Capture the cell that displays the provided text and extract its [X, Y] central coordinate. 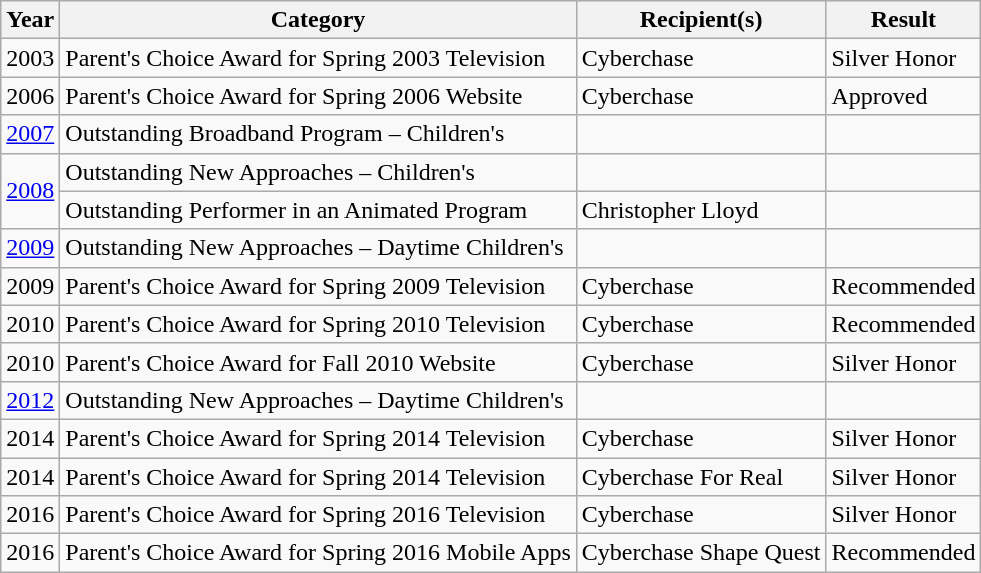
2007 [30, 134]
Cyberchase Shape Quest [701, 553]
Parent's Choice Award for Fall 2010 Website [318, 362]
Parent's Choice Award for Spring 2009 Television [318, 286]
Outstanding Performer in an Animated Program [318, 210]
Year [30, 20]
2006 [30, 96]
2008 [30, 191]
2003 [30, 58]
2012 [30, 400]
Outstanding New Approaches – Children's [318, 172]
Outstanding Broadband Program – Children's [318, 134]
Result [904, 20]
Parent's Choice Award for Spring 2010 Television [318, 324]
Category [318, 20]
Approved [904, 96]
Recipient(s) [701, 20]
Parent's Choice Award for Spring 2003 Television [318, 58]
Parent's Choice Award for Spring 2006 Website [318, 96]
Cyberchase For Real [701, 477]
Christopher Lloyd [701, 210]
Parent's Choice Award for Spring 2016 Television [318, 515]
Parent's Choice Award for Spring 2016 Mobile Apps [318, 553]
